Determine the (x, y) coordinate at the center of the cell enclosing the given text.  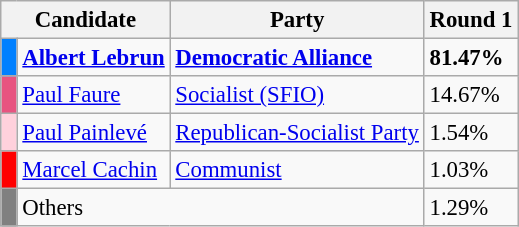
Paul Faure (94, 95)
1.03% (471, 170)
14.67% (471, 95)
Others (220, 208)
Communist (297, 170)
Marcel Cachin (94, 170)
Paul Painlevé (94, 133)
Party (297, 20)
Democratic Alliance (297, 58)
81.47% (471, 58)
Round 1 (471, 20)
1.54% (471, 133)
Candidate (86, 20)
1.29% (471, 208)
Republican-Socialist Party (297, 133)
Socialist (SFIO) (297, 95)
Albert Lebrun (94, 58)
